Return the (x, y) coordinate for the center point of the cell that contains the specified text.  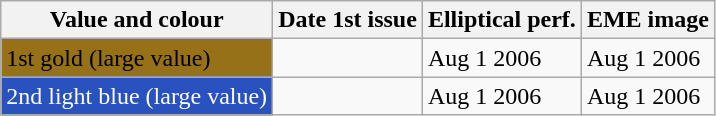
2nd light blue (large value) (137, 96)
Elliptical perf. (502, 20)
Value and colour (137, 20)
Date 1st issue (348, 20)
1st gold (large value) (137, 58)
EME image (648, 20)
